Capture the cell that displays the provided text and extract its [x, y] central coordinate. 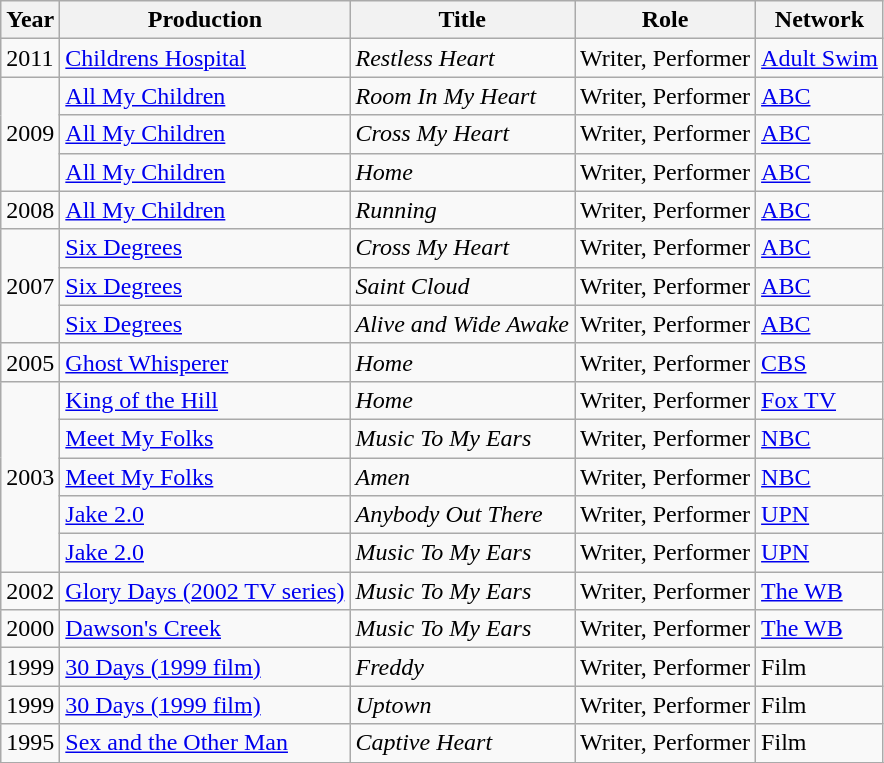
2000 [30, 629]
2007 [30, 286]
Role [666, 20]
2009 [30, 134]
Network [820, 20]
Ghost Whisperer [205, 362]
Anybody Out There [462, 515]
Glory Days (2002 TV series) [205, 591]
2011 [30, 58]
2003 [30, 476]
Freddy [462, 667]
Adult Swim [820, 58]
Year [30, 20]
Sex and the Other Man [205, 743]
Uptown [462, 705]
Restless Heart [462, 58]
Running [462, 210]
Dawson's Creek [205, 629]
Amen [462, 477]
Saint Cloud [462, 286]
2008 [30, 210]
Captive Heart [462, 743]
Childrens Hospital [205, 58]
2002 [30, 591]
Alive and Wide Awake [462, 324]
2005 [30, 362]
CBS [820, 362]
Title [462, 20]
Fox TV [820, 400]
King of the Hill [205, 400]
Production [205, 20]
1995 [30, 743]
Room In My Heart [462, 96]
